For the text-containing cell, return its midpoint in (x, y) coordinate format. 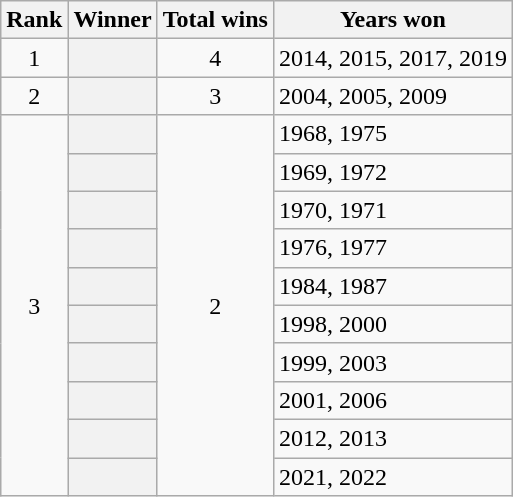
1984, 1987 (392, 286)
2014, 2015, 2017, 2019 (392, 58)
Rank (34, 20)
2012, 2013 (392, 438)
Winner (112, 20)
1 (34, 58)
2001, 2006 (392, 400)
1969, 1972 (392, 172)
1970, 1971 (392, 210)
Total wins (215, 20)
2004, 2005, 2009 (392, 96)
1968, 1975 (392, 134)
2021, 2022 (392, 477)
1998, 2000 (392, 324)
1976, 1977 (392, 248)
4 (215, 58)
Years won (392, 20)
1999, 2003 (392, 362)
